For the text-containing cell, return its midpoint in [X, Y] coordinate format. 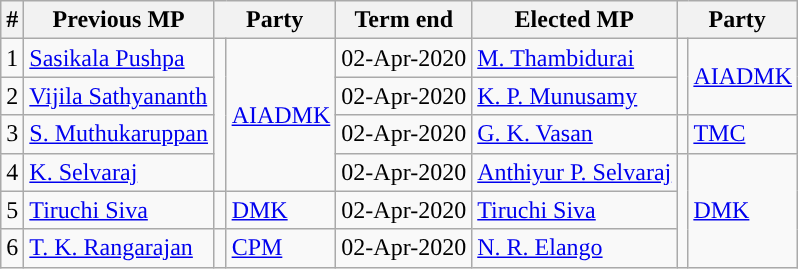
Term end [404, 20]
5 [12, 210]
4 [12, 172]
G. K. Vasan [574, 134]
K. P. Munusamy [574, 96]
Anthiyur P. Selvaraj [574, 172]
T. K. Rangarajan [119, 248]
CPM [281, 248]
Previous MP [119, 20]
6 [12, 248]
# [12, 20]
M. Thambidurai [574, 58]
1 [12, 58]
S. Muthukaruppan [119, 134]
2 [12, 96]
Sasikala Pushpa [119, 58]
TMC [743, 134]
N. R. Elango [574, 248]
3 [12, 134]
Elected MP [574, 20]
Vijila Sathyananth [119, 96]
K. Selvaraj [119, 172]
